Capture the cell that displays the provided text and extract its (x, y) central coordinate. 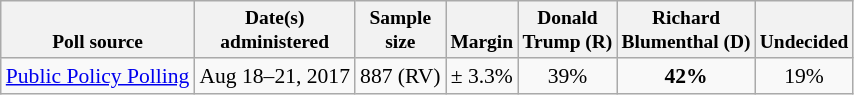
42% (686, 76)
Samplesize (400, 30)
RichardBlumenthal (D) (686, 30)
39% (568, 76)
Margin (482, 30)
Poll source (98, 30)
± 3.3% (482, 76)
Undecided (804, 30)
Date(s)administered (274, 30)
887 (RV) (400, 76)
Aug 18–21, 2017 (274, 76)
Public Policy Polling (98, 76)
DonaldTrump (R) (568, 30)
19% (804, 76)
